Scan for the cell matching the given text and deliver its (X, Y) coordinate at center. 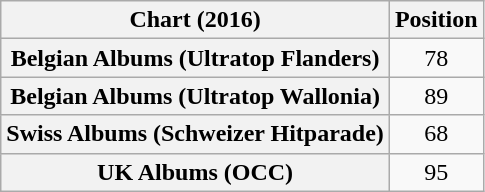
Swiss Albums (Schweizer Hitparade) (196, 134)
Belgian Albums (Ultratop Flanders) (196, 58)
95 (436, 172)
Belgian Albums (Ultratop Wallonia) (196, 96)
89 (436, 96)
78 (436, 58)
Chart (2016) (196, 20)
UK Albums (OCC) (196, 172)
Position (436, 20)
68 (436, 134)
